Return the (X, Y) coordinate for the center point of the cell that contains the specified text.  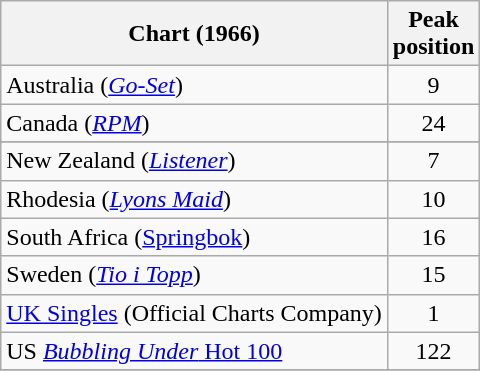
15 (433, 275)
US Bubbling Under Hot 100 (194, 351)
Chart (1966) (194, 34)
New Zealand (Listener) (194, 161)
Australia (Go-Set) (194, 85)
Peakposition (433, 34)
122 (433, 351)
10 (433, 199)
9 (433, 85)
24 (433, 123)
Canada (RPM) (194, 123)
16 (433, 237)
South Africa (Springbok) (194, 237)
UK Singles (Official Charts Company) (194, 313)
1 (433, 313)
Sweden (Tio i Topp) (194, 275)
7 (433, 161)
Rhodesia (Lyons Maid) (194, 199)
